Find where the given text appears and provide that cell's center as [x, y] coordinate. 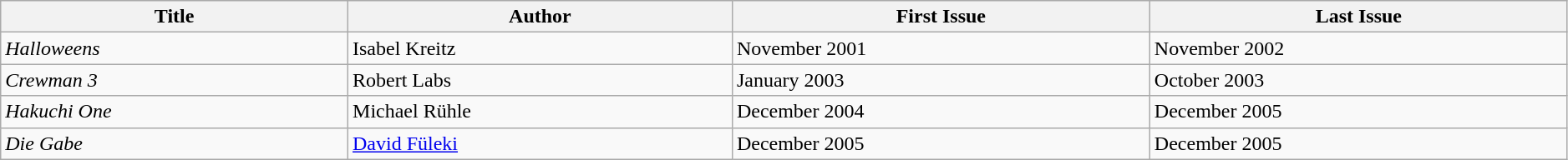
November 2001 [941, 48]
First Issue [941, 17]
Michael Rühle [540, 112]
Die Gabe [175, 143]
David Füleki [540, 143]
Halloweens [175, 48]
October 2003 [1358, 80]
January 2003 [941, 80]
December 2004 [941, 112]
Title [175, 17]
Robert Labs [540, 80]
Crewman 3 [175, 80]
Hakuchi One [175, 112]
Last Issue [1358, 17]
November 2002 [1358, 48]
Author [540, 17]
Isabel Kreitz [540, 48]
